Extract the (x, y) coordinate from the center of the cell holding the provided text.  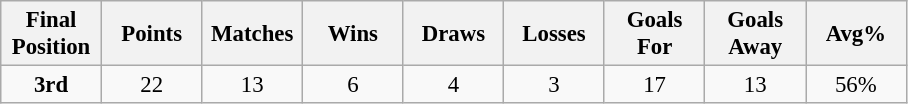
Draws (454, 34)
Final Position (52, 34)
22 (152, 85)
Goals Away (756, 34)
3 (554, 85)
Goals For (654, 34)
Matches (252, 34)
Avg% (856, 34)
4 (454, 85)
6 (354, 85)
3rd (52, 85)
Points (152, 34)
17 (654, 85)
Losses (554, 34)
Wins (354, 34)
56% (856, 85)
